For the text-containing cell, return its midpoint in (x, y) coordinate format. 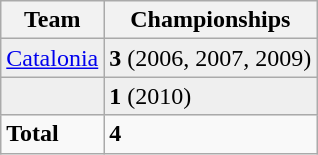
4 (210, 134)
1 (2010) (210, 96)
Total (52, 134)
3 (2006, 2007, 2009) (210, 58)
Catalonia (52, 58)
Championships (210, 20)
Team (52, 20)
